Determine the [x, y] coordinate at the center of the cell enclosing the given text.  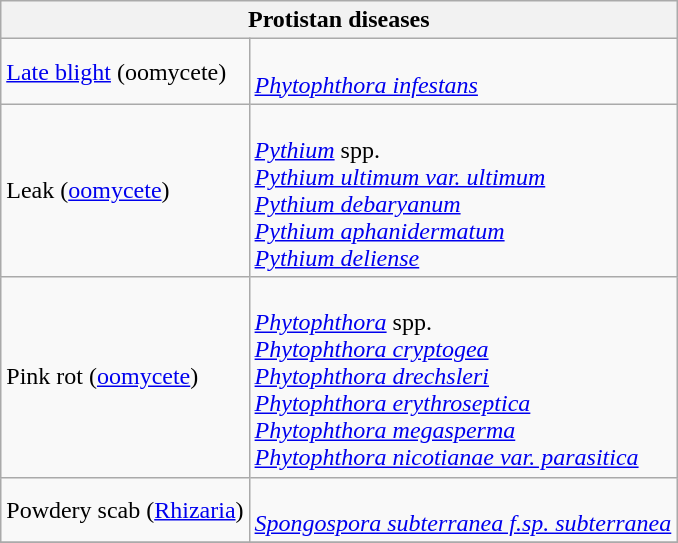
Protistan diseases [339, 20]
Powdery scab (Rhizaria) [125, 510]
Pink rot (oomycete) [125, 377]
Pythium spp. Pythium ultimum var. ultimum Pythium debaryanum Pythium aphanidermatum Pythium deliense [463, 190]
Late blight (oomycete) [125, 72]
Leak (oomycete) [125, 190]
Spongospora subterranea f.sp. subterranea [463, 510]
Phytophthora infestans [463, 72]
